Extract the [X, Y] coordinate from the center of the cell holding the provided text.  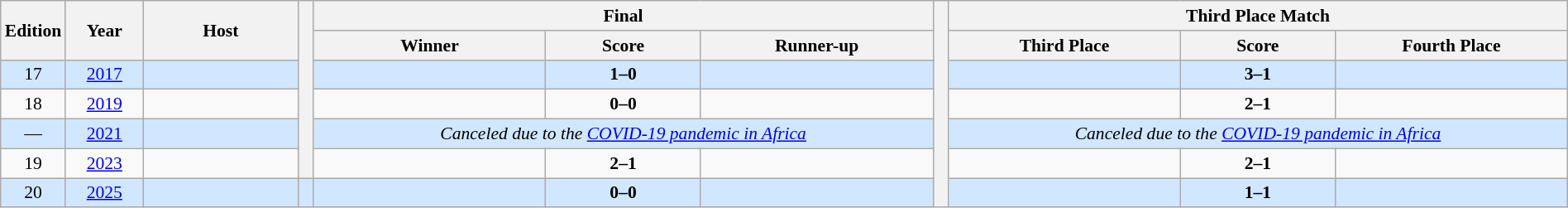
20 [33, 193]
3–1 [1257, 75]
Fourth Place [1451, 46]
Winner [430, 46]
2025 [104, 193]
— [33, 134]
1–0 [624, 75]
Runner-up [817, 46]
2021 [104, 134]
Host [220, 30]
2017 [104, 75]
17 [33, 75]
18 [33, 104]
19 [33, 163]
Final [624, 16]
1–1 [1257, 193]
Third Place [1064, 46]
Third Place Match [1258, 16]
Edition [33, 30]
2023 [104, 163]
2019 [104, 104]
Year [104, 30]
